For the text-containing cell, return its midpoint in (X, Y) coordinate format. 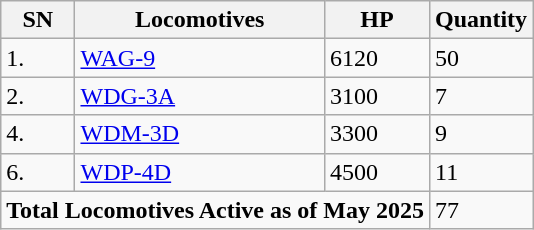
9 (482, 134)
3100 (378, 96)
WDP-4D (200, 172)
6. (38, 172)
3300 (378, 134)
7 (482, 96)
77 (482, 210)
WAG-9 (200, 58)
2. (38, 96)
1. (38, 58)
SN (38, 20)
HP (378, 20)
Quantity (482, 20)
WDG-3A (200, 96)
Total Locomotives Active as of May 2025 (216, 210)
6120 (378, 58)
4500 (378, 172)
50 (482, 58)
Locomotives (200, 20)
11 (482, 172)
4. (38, 134)
WDM-3D (200, 134)
